Find where the given text appears and provide that cell's center as (X, Y) coordinate. 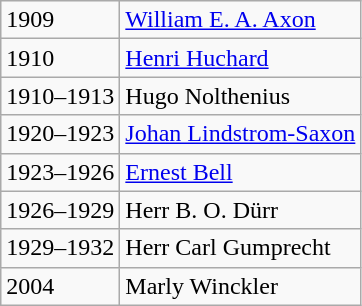
Hugo Nolthenius (240, 96)
1923–1926 (60, 172)
1910 (60, 58)
Herr B. O. Dürr (240, 210)
Henri Huchard (240, 58)
1926–1929 (60, 210)
1909 (60, 20)
1929–1932 (60, 248)
Ernest Bell (240, 172)
1920–1923 (60, 134)
Marly Winckler (240, 286)
1910–1913 (60, 96)
William E. A. Axon (240, 20)
2004 (60, 286)
Johan Lindstrom-Saxon (240, 134)
Herr Carl Gumprecht (240, 248)
